For the text-containing cell, return its midpoint in [X, Y] coordinate format. 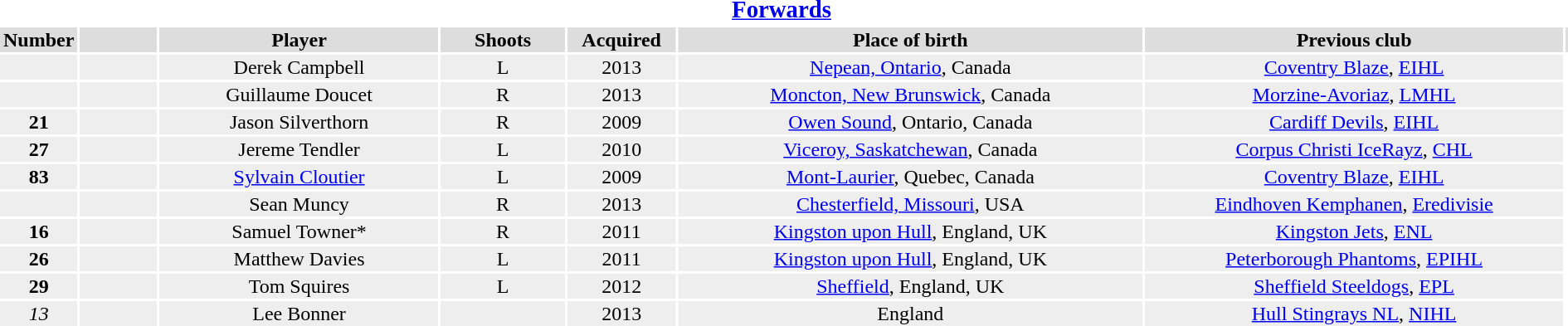
Moncton, New Brunswick, Canada [911, 95]
Shoots [503, 40]
Sheffield, England, UK [911, 286]
Chesterfield, Missouri, USA [911, 204]
16 [38, 231]
13 [38, 314]
Previous club [1354, 40]
Matthew Davies [299, 259]
Morzine-Avoriaz, LMHL [1354, 95]
Player [299, 40]
Sheffield Steeldogs, EPL [1354, 286]
Tom Squires [299, 286]
21 [38, 122]
Nepean, Ontario, Canada [911, 67]
26 [38, 259]
Sylvain Cloutier [299, 177]
Cardiff Devils, EIHL [1354, 122]
Number [38, 40]
Jereme Tendler [299, 149]
Jason Silverthorn [299, 122]
Peterborough Phantoms, EPIHL [1354, 259]
29 [38, 286]
27 [38, 149]
Place of birth [911, 40]
Corpus Christi IceRayz, CHL [1354, 149]
2012 [622, 286]
Mont-Laurier, Quebec, Canada [911, 177]
Guillaume Doucet [299, 95]
Acquired [622, 40]
Eindhoven Kemphanen, Eredivisie [1354, 204]
2010 [622, 149]
Kingston Jets, ENL [1354, 231]
83 [38, 177]
Lee Bonner [299, 314]
Sean Muncy [299, 204]
Samuel Towner* [299, 231]
Derek Campbell [299, 67]
England [911, 314]
Owen Sound, Ontario, Canada [911, 122]
Viceroy, Saskatchewan, Canada [911, 149]
Hull Stingrays NL, NIHL [1354, 314]
